Detect which cell encompasses the target text, then output its (x, y) center coordinate. 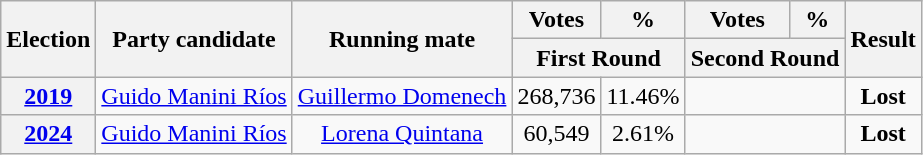
Party candidate (194, 39)
Second Round (765, 58)
11.46% (643, 96)
Election (48, 39)
2024 (48, 134)
Guillermo Domenech (402, 96)
60,549 (556, 134)
2019 (48, 96)
268,736 (556, 96)
First Round (598, 58)
2.61% (643, 134)
Lorena Quintana (402, 134)
Running mate (402, 39)
Result (883, 39)
